Determine the [X, Y] coordinate at the center of the cell enclosing the given text.  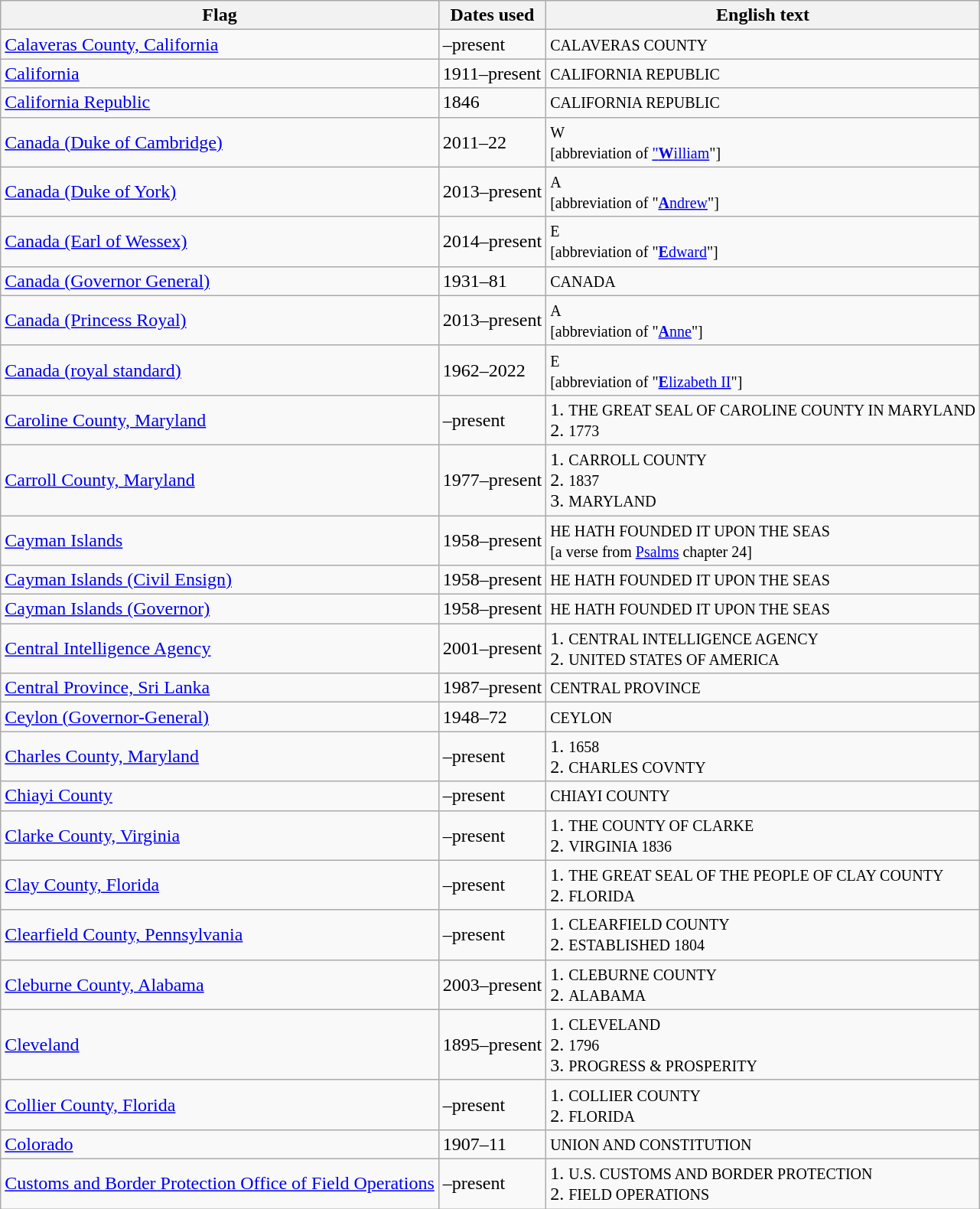
CENTRAL PROVINCE [763, 688]
1. CLEARFIELD COUNTY2. ESTABLISHED 1804 [763, 935]
Caroline County, Maryland [220, 419]
2011–22 [492, 142]
Cayman Islands (Civil Ensign) [220, 580]
1846 [492, 103]
1. CARROLL COUNTY2. 18373. MARYLAND [763, 480]
1. U.S. CUSTOMS AND BORDER PROTECTION2. FIELD OPERATIONS [763, 1183]
CHIAYI COUNTY [763, 796]
Cayman Islands (Governor) [220, 609]
1. CLEBURNE COUNTY2. ALABAMA [763, 984]
W[abbreviation of "William"] [763, 142]
1. CLEVELAND2. 17963. PROGRESS & PROSPERITY [763, 1044]
Canada (Duke of Cambridge) [220, 142]
Cleburne County, Alabama [220, 984]
Canada (Duke of York) [220, 191]
1931–81 [492, 281]
2014–present [492, 242]
Clay County, Florida [220, 885]
2003–present [492, 984]
1. CENTRAL INTELLIGENCE AGENCY2. UNITED STATES OF AMERICA [763, 649]
1. THE COUNTY OF CLARKE2. VIRGINIA 1836 [763, 836]
E[abbreviation of "Edward"] [763, 242]
Ceylon (Governor-General) [220, 717]
Central Province, Sri Lanka [220, 688]
1. COLLIER COUNTY2. FLORIDA [763, 1105]
Canada (royal standard) [220, 370]
1987–present [492, 688]
E[abbreviation of "Elizabeth II"] [763, 370]
2001–present [492, 649]
Carroll County, Maryland [220, 480]
Canada (Princess Royal) [220, 320]
Canada (Governor General) [220, 281]
1977–present [492, 480]
1. THE GREAT SEAL OF THE PEOPLE OF CLAY COUNTY2. FLORIDA [763, 885]
Canada (Earl of Wessex) [220, 242]
Calaveras County, California [220, 44]
Charles County, Maryland [220, 756]
Flag [220, 15]
HE HATH FOUNDED IT UPON THE SEAS[a verse from Psalms chapter 24] [763, 540]
Cleveland [220, 1044]
CEYLON [763, 717]
Colorado [220, 1144]
California Republic [220, 103]
Clearfield County, Pennsylvania [220, 935]
CANADA [763, 281]
Cayman Islands [220, 540]
Central Intelligence Agency [220, 649]
Clarke County, Virginia [220, 836]
1948–72 [492, 717]
1962–2022 [492, 370]
A[abbreviation of "Anne"] [763, 320]
Chiayi County [220, 796]
1. 16582. CHARLES COVNTY [763, 756]
1. THE GREAT SEAL OF CAROLINE COUNTY IN MARYLAND2. 1773 [763, 419]
Customs and Border Protection Office of Field Operations [220, 1183]
A[abbreviation of "Andrew"] [763, 191]
California [220, 73]
Collier County, Florida [220, 1105]
UNION AND CONSTITUTION [763, 1144]
English text [763, 15]
1907–11 [492, 1144]
CALAVERAS COUNTY [763, 44]
1895–present [492, 1044]
1911–present [492, 73]
Dates used [492, 15]
